Pinpoint the cell where the given text exists, returning its (X, Y) midpoint coordinate. 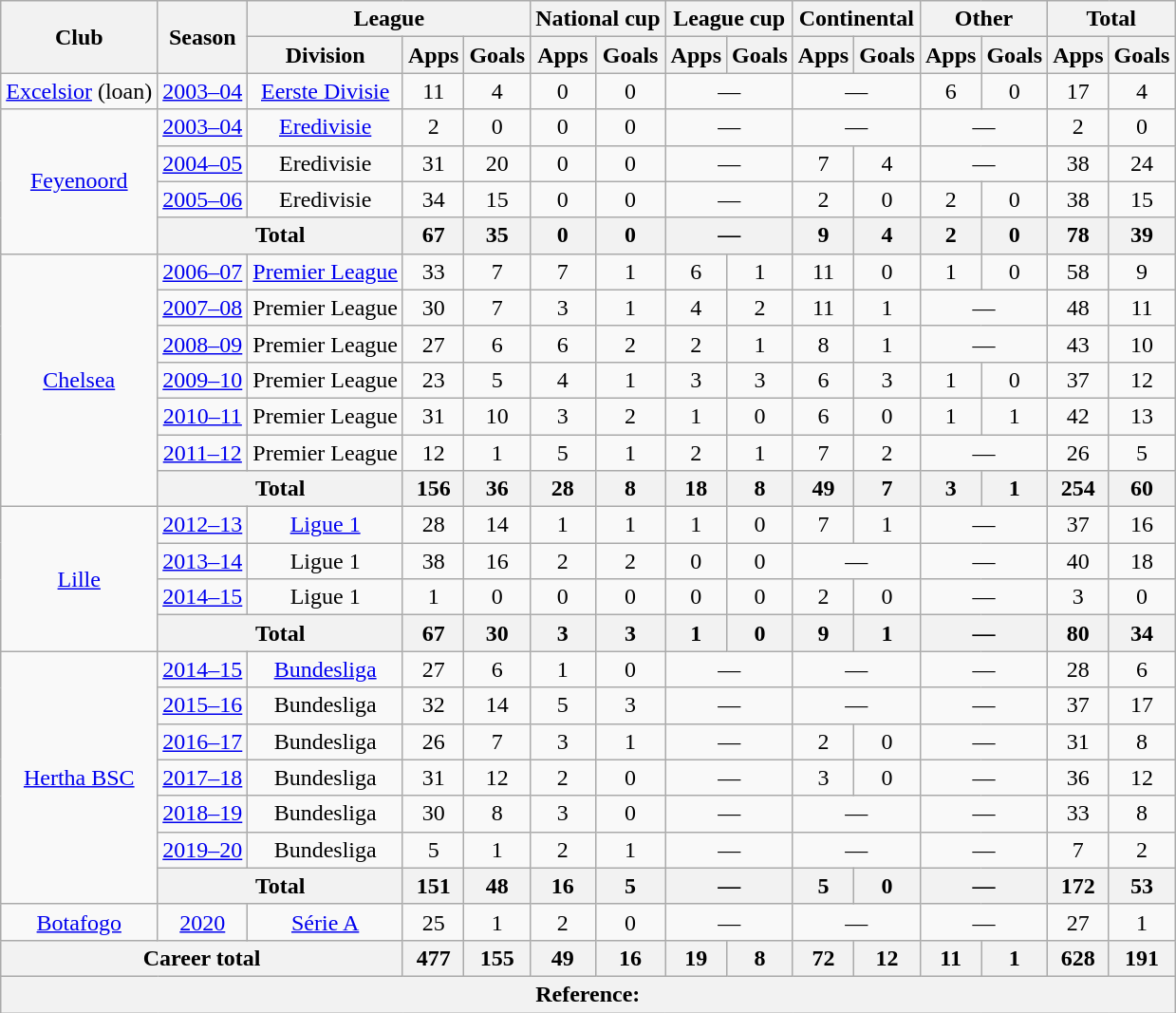
58 (1078, 272)
Hertha BSC (80, 778)
191 (1142, 958)
2018–19 (203, 814)
Club (80, 37)
19 (696, 958)
2012–13 (203, 525)
Career total (202, 958)
2004–05 (203, 163)
2008–09 (203, 344)
60 (1142, 489)
Eerste Divisie (326, 91)
Division (326, 55)
2006–07 (203, 272)
43 (1078, 344)
20 (497, 163)
Excelsior (loan) (80, 91)
155 (497, 958)
2015–16 (203, 705)
53 (1142, 886)
477 (433, 958)
2005–06 (203, 199)
2009–10 (203, 380)
2017–18 (203, 778)
Botafogo (80, 922)
80 (1078, 633)
Other (983, 19)
151 (433, 886)
Série A (326, 922)
2019–20 (203, 850)
Reference: (588, 994)
Chelsea (80, 380)
40 (1078, 561)
National cup (598, 19)
78 (1078, 235)
League cup (729, 19)
25 (433, 922)
156 (433, 489)
172 (1078, 886)
35 (497, 235)
23 (433, 380)
League (389, 19)
24 (1142, 163)
72 (823, 958)
13 (1142, 416)
42 (1078, 416)
2007–08 (203, 308)
2016–17 (203, 741)
2013–14 (203, 561)
254 (1078, 489)
Feyenoord (80, 181)
Continental (856, 19)
Season (203, 37)
Lille (80, 579)
2011–12 (203, 453)
39 (1142, 235)
2020 (203, 922)
2010–11 (203, 416)
628 (1078, 958)
32 (433, 705)
